Return [X, Y] of the center of cell containing provided text 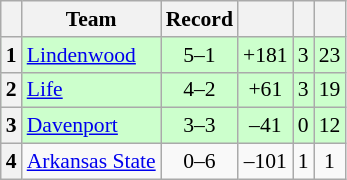
Life [92, 90]
Arkansas State [92, 162]
5–1 [200, 55]
0 [304, 126]
23 [330, 55]
–41 [266, 126]
12 [330, 126]
–101 [266, 162]
Team [92, 19]
4 [12, 162]
2 [12, 90]
Lindenwood [92, 55]
Davenport [92, 126]
0–6 [200, 162]
+181 [266, 55]
3–3 [200, 126]
4–2 [200, 90]
Record [200, 19]
19 [330, 90]
+61 [266, 90]
